Scan for the cell matching the given text and deliver its [X, Y] coordinate at center. 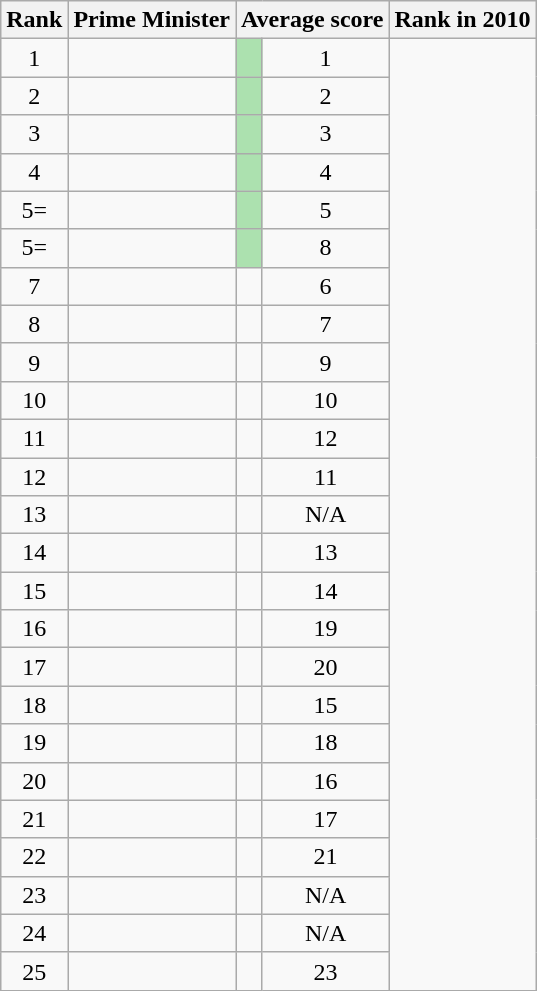
25 [34, 971]
22 [34, 857]
Rank in 2010 [462, 20]
Average score [312, 20]
24 [34, 933]
5 [326, 210]
Prime Minister [152, 20]
Rank [34, 20]
6 [326, 286]
